Search for the cell housing the specified text and yield its (X, Y) center coordinate. 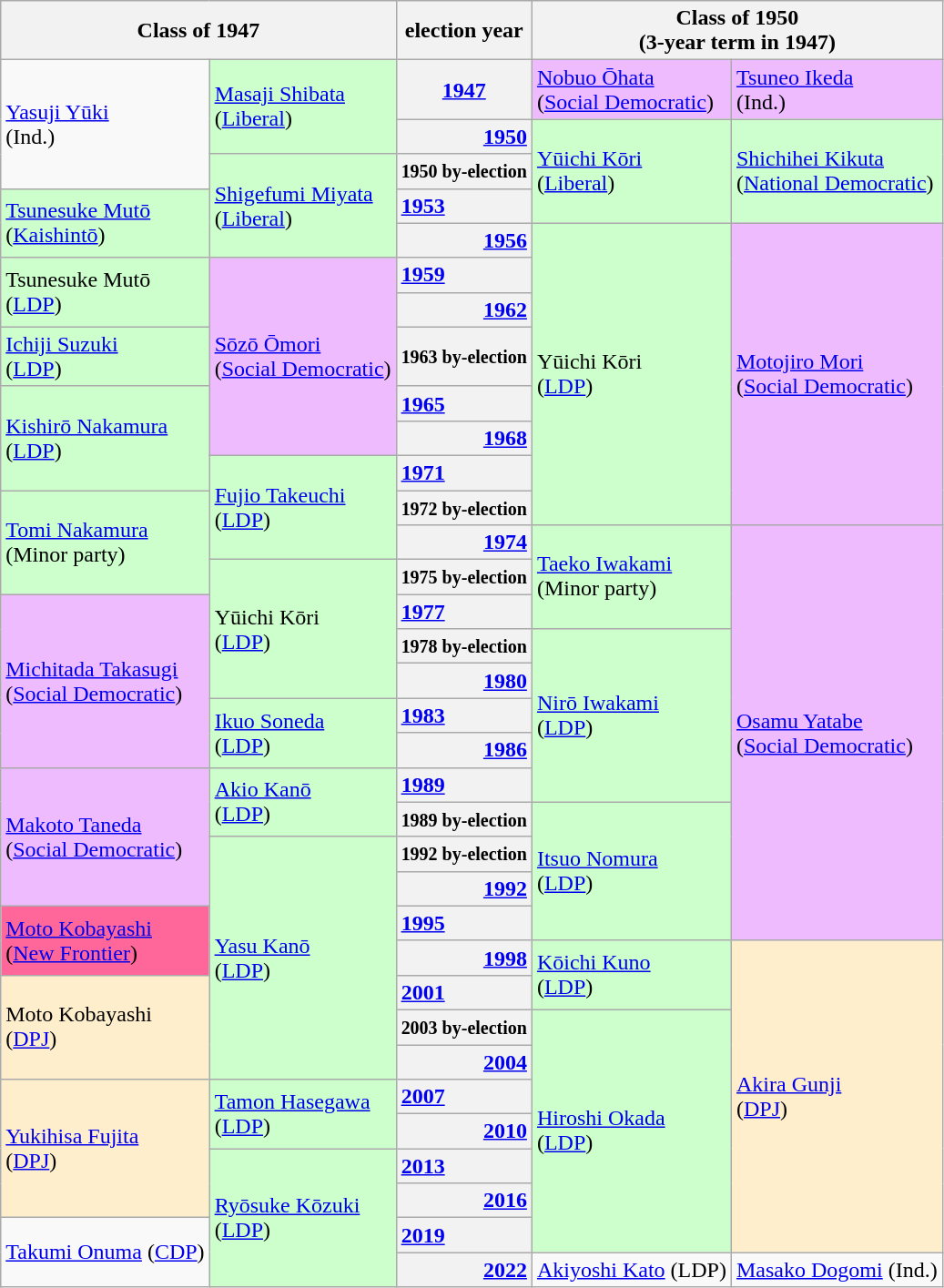
Class of 1947 (198, 31)
1972 by-election (464, 507)
1975 by-election (464, 577)
2007 (464, 1097)
2010 (464, 1131)
Makoto Taneda(Social Democratic) (106, 837)
2013 (464, 1166)
1947 (464, 89)
1956 (464, 240)
Moto Kobayashi(New Frontier) (106, 940)
Yūichi Kōri(Liberal) (632, 171)
1995 (464, 923)
1971 (464, 472)
Tsunesuke Mutō(Kaishintō) (106, 223)
Yukihisa Fujita(DPJ) (106, 1149)
1983 (464, 715)
Tamon Hasegawa(LDP) (302, 1114)
1962 (464, 309)
2003 by-election (464, 1027)
Kishirō Nakamura(LDP) (106, 438)
Akiyoshi Kato (LDP) (632, 1270)
Takumi Onuma (CDP) (106, 1253)
1953 (464, 206)
Tsunesuke Mutō(LDP) (106, 292)
Sōzō Ōmori(Social Democratic) (302, 357)
2019 (464, 1235)
Nobuo Ōhata(Social Democratic) (632, 89)
1980 (464, 681)
1950 (464, 137)
2022 (464, 1270)
Yasu Kanō(LDP) (302, 958)
Tomi Nakamura(Minor party) (106, 542)
1963 by-election (464, 357)
1986 (464, 750)
1989 by-election (464, 819)
Shichihei Kikuta(National Democratic) (837, 171)
Tsuneo Ikeda(Ind.) (837, 89)
Akira Gunji(DPJ) (837, 1096)
Itsuo Nomura(LDP) (632, 871)
1998 (464, 958)
Class of 1950(3-year term in 1947) (737, 31)
Shigefumi Miyata(Liberal) (302, 206)
Fujio Takeuchi(LDP) (302, 507)
1977 (464, 612)
1968 (464, 438)
Motojiro Mori(Social Democratic) (837, 374)
Michitada Takasugi(Social Democratic) (106, 681)
Kōichi Kuno(LDP) (632, 975)
Osamu Yatabe(Social Democratic) (837, 734)
2016 (464, 1201)
election year (464, 31)
Ikuo Soneda(LDP) (302, 733)
1992 (464, 888)
Masako Dogomi (Ind.) (837, 1270)
Nirō Iwakami(LDP) (632, 715)
1965 (464, 403)
1959 (464, 275)
1992 by-election (464, 854)
Yasuji Yūki(Ind.) (106, 124)
Ryōsuke Kōzuki(LDP) (302, 1218)
1978 by-election (464, 646)
Hiroshi Okada(LDP) (632, 1131)
1989 (464, 785)
Akio Kanō(LDP) (302, 802)
2001 (464, 992)
1974 (464, 543)
1950 by-election (464, 171)
Ichiji Suzuki(LDP) (106, 357)
Moto Kobayashi(DPJ) (106, 1027)
Taeko Iwakami(Minor party) (632, 577)
Masaji Shibata(Liberal) (302, 107)
2004 (464, 1062)
